Locate the cell with the specified text and output its [x, y] center coordinate. 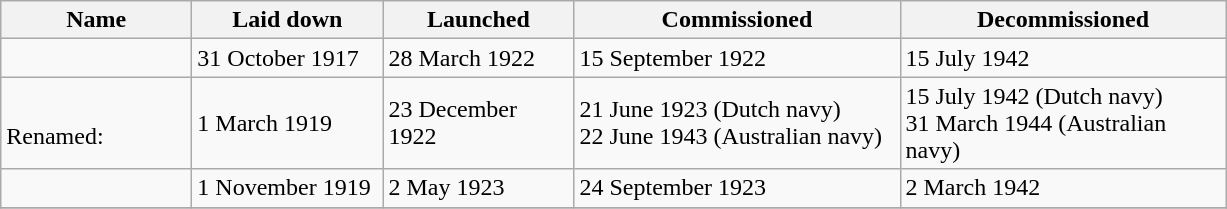
Decommissioned [1063, 20]
Name [96, 20]
15 September 1922 [737, 58]
15 July 1942 (Dutch navy) 31 March 1944 (Australian navy) [1063, 123]
15 July 1942 [1063, 58]
Launched [478, 20]
2 March 1942 [1063, 188]
21 June 1923 (Dutch navy) 22 June 1943 (Australian navy) [737, 123]
24 September 1923 [737, 188]
2 May 1923 [478, 188]
Renamed: [96, 123]
23 December 1922 [478, 123]
Laid down [288, 20]
Commissioned [737, 20]
31 October 1917 [288, 58]
28 March 1922 [478, 58]
1 November 1919 [288, 188]
1 March 1919 [288, 123]
